Pinpoint the cell where the given text exists, returning its (X, Y) midpoint coordinate. 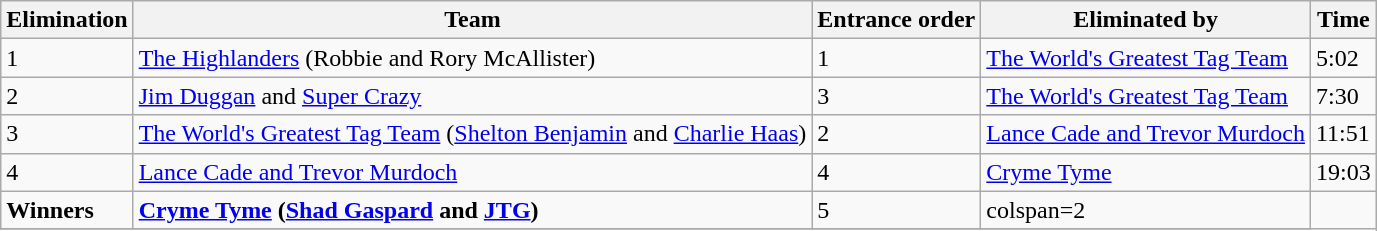
5:02 (1343, 58)
Cryme Tyme (1146, 172)
Team (472, 20)
11:51 (1343, 134)
colspan=2 (1146, 210)
Cryme Tyme (Shad Gaspard and JTG) (472, 210)
The Highlanders (Robbie and Rory McAllister) (472, 58)
Entrance order (896, 20)
7:30 (1343, 96)
The World's Greatest Tag Team (Shelton Benjamin and Charlie Haas) (472, 134)
Jim Duggan and Super Crazy (472, 96)
Eliminated by (1146, 20)
Winners (67, 210)
Time (1343, 20)
Elimination (67, 20)
5 (896, 210)
19:03 (1343, 172)
